Determine the [X, Y] coordinate at the center of the cell enclosing the given text.  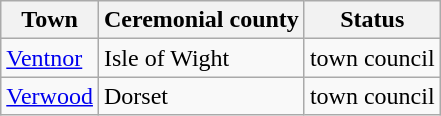
Ceremonial county [201, 20]
Ventnor [50, 58]
Dorset [201, 96]
Isle of Wight [201, 58]
Status [372, 20]
Town [50, 20]
Verwood [50, 96]
